Return (X, Y) of the center of cell containing provided text 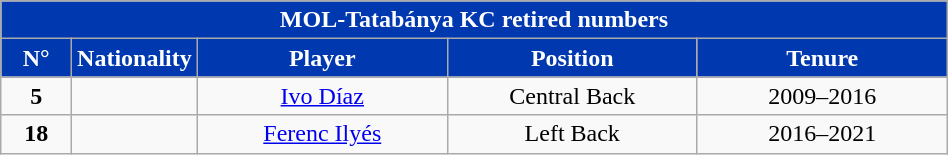
MOL-Tatabánya KC retired numbers (474, 20)
Player (322, 58)
18 (36, 134)
Central Back (572, 96)
Ivo Díaz (322, 96)
Position (572, 58)
N° (36, 58)
2016–2021 (822, 134)
5 (36, 96)
2009–2016 (822, 96)
Tenure (822, 58)
Nationality (135, 58)
Left Back (572, 134)
Ferenc Ilyés (322, 134)
